Pinpoint the cell where the given text exists, returning its (x, y) midpoint coordinate. 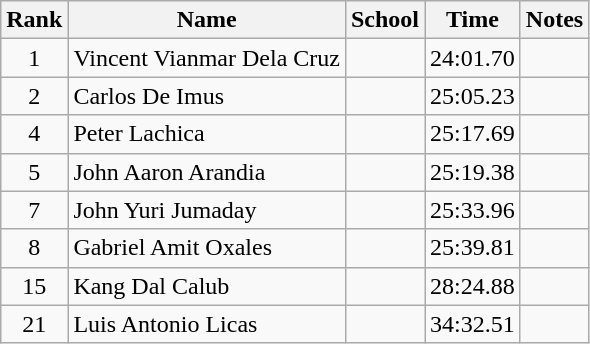
8 (34, 248)
Time (473, 20)
School (384, 20)
John Yuri Jumaday (207, 210)
Kang Dal Calub (207, 286)
Name (207, 20)
25:33.96 (473, 210)
Peter Lachica (207, 134)
1 (34, 58)
Notes (554, 20)
25:19.38 (473, 172)
Rank (34, 20)
34:32.51 (473, 324)
24:01.70 (473, 58)
4 (34, 134)
5 (34, 172)
15 (34, 286)
Luis Antonio Licas (207, 324)
2 (34, 96)
25:05.23 (473, 96)
25:17.69 (473, 134)
Vincent Vianmar Dela Cruz (207, 58)
John Aaron Arandia (207, 172)
Gabriel Amit Oxales (207, 248)
Carlos De Imus (207, 96)
25:39.81 (473, 248)
21 (34, 324)
28:24.88 (473, 286)
7 (34, 210)
